Scan for the cell matching the given text and deliver its [x, y] coordinate at center. 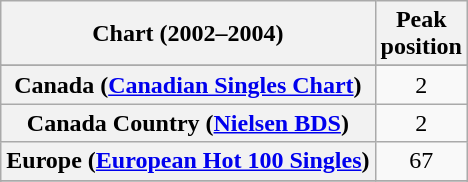
Europe (European Hot 100 Singles) [188, 161]
Canada Country (Nielsen BDS) [188, 123]
67 [421, 161]
Canada (Canadian Singles Chart) [188, 85]
Peak position [421, 34]
Chart (2002–2004) [188, 34]
